Capture the cell that displays the provided text and extract its [x, y] central coordinate. 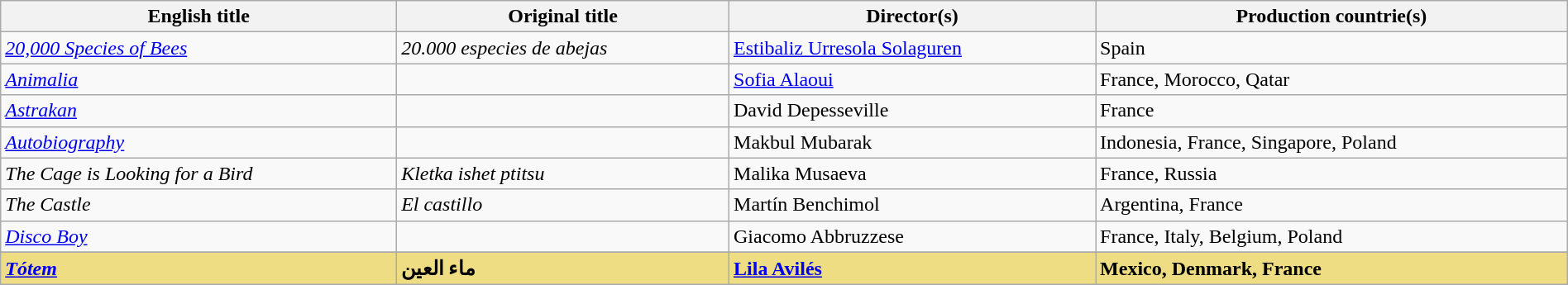
El castillo [563, 205]
Giacomo Abbruzzese [913, 236]
Malika Musaeva [913, 173]
Animalia [198, 79]
Lila Avilés [913, 268]
Original title [563, 17]
Sofia Alaoui [913, 79]
Autobiography [198, 142]
Kletka ishet ptitsu [563, 173]
Tótem [198, 268]
The Cage is Looking for a Bird [198, 173]
Estibaliz Urresola Solaguren [913, 48]
Mexico, Denmark, France [1331, 268]
France, Morocco, Qatar [1331, 79]
20,000 Species of Bees [198, 48]
Spain [1331, 48]
Production countrie(s) [1331, 17]
Argentina, France [1331, 205]
English title [198, 17]
France, Russia [1331, 173]
The Castle [198, 205]
Martín Benchimol [913, 205]
France [1331, 111]
Disco Boy [198, 236]
ماء العين [563, 268]
David Depesseville [913, 111]
20.000 especies de abejas [563, 48]
Indonesia, France, Singapore, Poland [1331, 142]
Makbul Mubarak [913, 142]
France, Italy, Belgium, Poland [1331, 236]
Director(s) [913, 17]
Astrakan [198, 111]
